Find where the given text appears and provide that cell's center as (X, Y) coordinate. 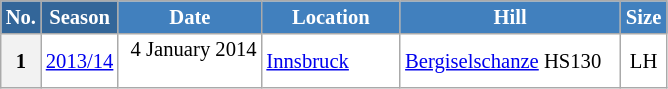
Location (330, 16)
No. (21, 16)
Size (644, 16)
4 January 2014 (190, 60)
Date (190, 16)
Hill (510, 16)
2013/14 (80, 60)
Bergiselschanze HS130 (510, 60)
Season (80, 16)
1 (21, 60)
Innsbruck (330, 60)
LH (644, 60)
